Provide the [X, Y] coordinate of the cell's center where the given text is located.  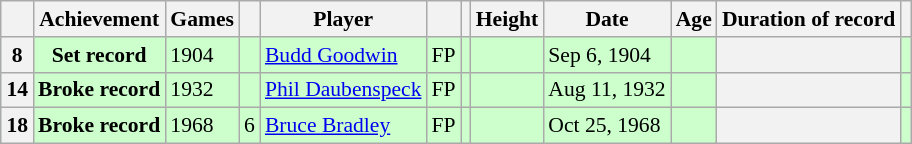
1932 [202, 90]
Sep 6, 1904 [606, 55]
Achievement [99, 19]
Duration of record [809, 19]
Budd Goodwin [344, 55]
8 [17, 55]
6 [250, 126]
Height [507, 19]
1904 [202, 55]
18 [17, 126]
Player [344, 19]
Aug 11, 1932 [606, 90]
Phil Daubenspeck [344, 90]
Set record [99, 55]
Bruce Bradley [344, 126]
Oct 25, 1968 [606, 126]
1968 [202, 126]
Age [694, 19]
Games [202, 19]
14 [17, 90]
Date [606, 19]
